Extract the (x, y) coordinate from the center of the cell holding the provided text.  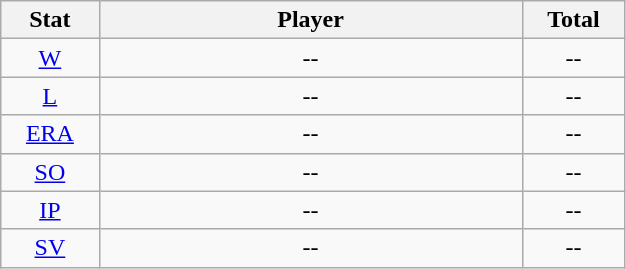
Total (574, 20)
W (50, 58)
ERA (50, 134)
SO (50, 172)
SV (50, 248)
L (50, 96)
Player (310, 20)
IP (50, 210)
Stat (50, 20)
